Return (X, Y) of the center of cell containing provided text 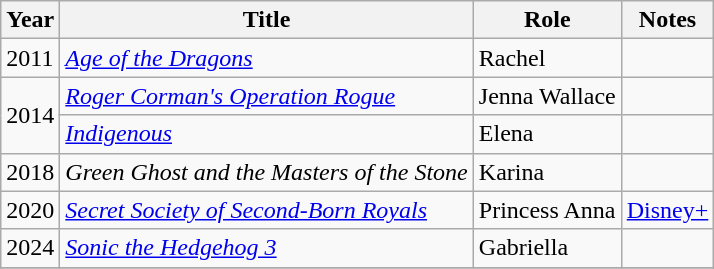
Indigenous (266, 134)
Age of the Dragons (266, 58)
Gabriella (547, 248)
Notes (668, 20)
2011 (30, 58)
2014 (30, 115)
Sonic the Hedgehog 3 (266, 248)
Disney+ (668, 210)
Year (30, 20)
2024 (30, 248)
Princess Anna (547, 210)
Green Ghost and the Masters of the Stone (266, 172)
Secret Society of Second-Born Royals (266, 210)
2020 (30, 210)
Jenna Wallace (547, 96)
Title (266, 20)
Role (547, 20)
Roger Corman's Operation Rogue (266, 96)
2018 (30, 172)
Rachel (547, 58)
Elena (547, 134)
Karina (547, 172)
